Capture the cell that displays the provided text and extract its [x, y] central coordinate. 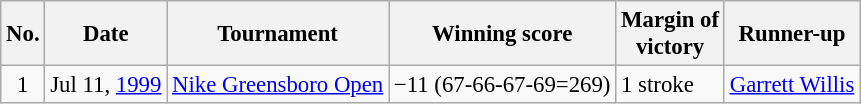
Jul 11, 1999 [106, 85]
Date [106, 34]
Margin ofvictory [670, 34]
No. [23, 34]
Garrett Willis [792, 85]
−11 (67-66-67-69=269) [502, 85]
Runner-up [792, 34]
1 stroke [670, 85]
Nike Greensboro Open [278, 85]
1 [23, 85]
Winning score [502, 34]
Tournament [278, 34]
